Return [x, y] of the center of cell containing provided text 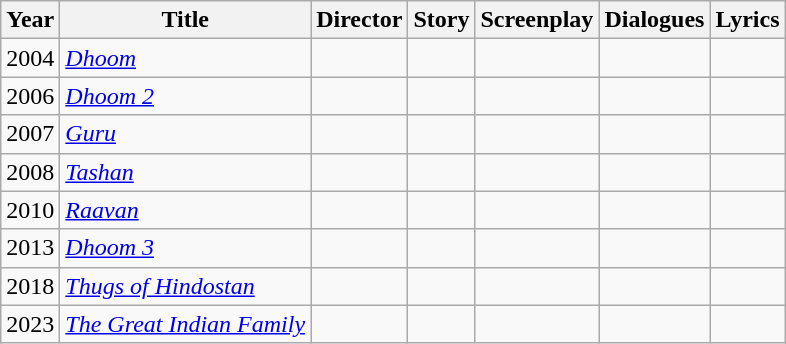
Dialogues [654, 20]
Director [360, 20]
Tashan [186, 172]
Year [30, 20]
2018 [30, 286]
2007 [30, 134]
Thugs of Hindostan [186, 286]
Dhoom 3 [186, 248]
Story [442, 20]
2013 [30, 248]
2006 [30, 96]
Screenplay [537, 20]
Dhoom [186, 58]
2023 [30, 324]
Dhoom 2 [186, 96]
2008 [30, 172]
Raavan [186, 210]
The Great Indian Family [186, 324]
2010 [30, 210]
Title [186, 20]
Guru [186, 134]
2004 [30, 58]
Lyrics [748, 20]
